Determine the [x, y] coordinate at the center of the cell enclosing the given text.  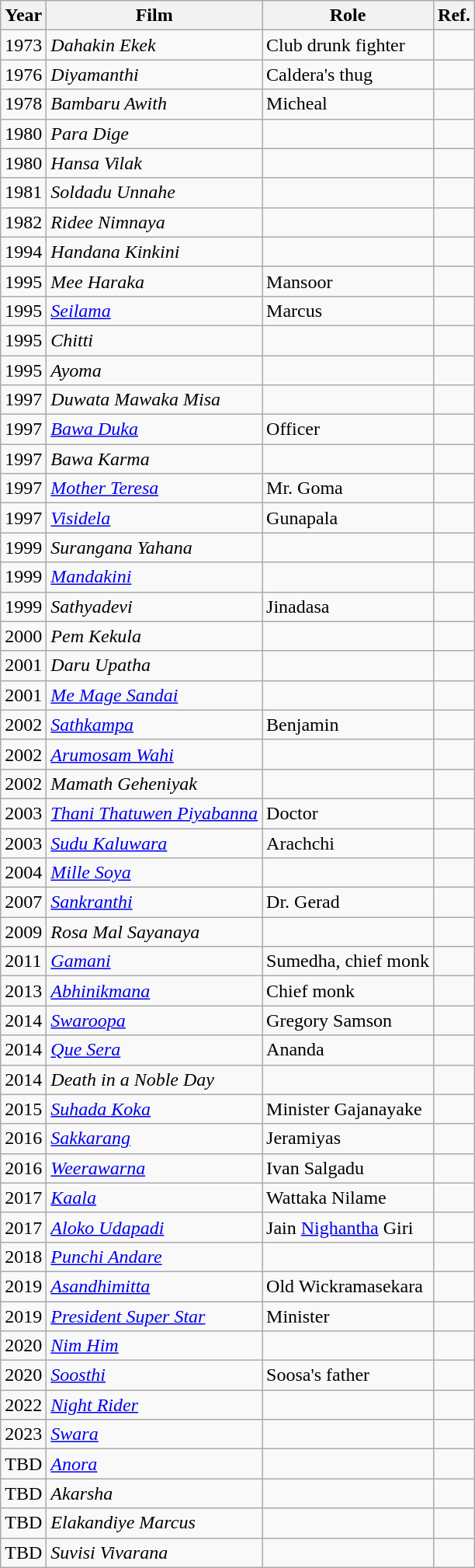
Sakkarang [154, 1139]
Ivan Salgadu [348, 1168]
President Super Star [154, 1316]
2007 [23, 902]
Mamath Geheniyak [154, 784]
Marcus [348, 311]
2011 [23, 961]
Gamani [154, 961]
2009 [23, 932]
Swara [154, 1434]
Dahakin Ekek [154, 45]
1973 [23, 45]
Soosthi [154, 1375]
Sankranthi [154, 902]
2000 [23, 636]
Caldera's thug [348, 75]
2023 [23, 1434]
1976 [23, 75]
Para Dige [154, 134]
2018 [23, 1257]
Minister Gajanayake [348, 1109]
Mansoor [348, 281]
Daru Upatha [154, 666]
Year [23, 16]
Mr. Goma [348, 488]
Nim Him [154, 1346]
Old Wickramasekara [348, 1286]
Mother Teresa [154, 488]
Ayoma [154, 370]
Weerawarna [154, 1168]
Gregory Samson [348, 1020]
Officer [348, 429]
2015 [23, 1109]
Arachchi [348, 843]
Que Sera [154, 1050]
Duwata Mawaka Misa [154, 400]
Kaala [154, 1198]
Doctor [348, 813]
Seilama [154, 311]
Thani Thatuwen Piyabanna [154, 813]
Soldadu Unnahe [154, 193]
Gunapala [348, 518]
Death in a Noble Day [154, 1080]
Elakandiye Marcus [154, 1523]
Rosa Mal Sayanaya [154, 932]
Benjamin [348, 725]
Mee Haraka [154, 281]
Sathkampa [154, 725]
Arumosam Wahi [154, 754]
Jain Nighantha Giri [348, 1227]
Anora [154, 1464]
Punchi Andare [154, 1257]
Aloko Udapadi [154, 1227]
Role [348, 16]
Minister [348, 1316]
Night Rider [154, 1405]
Suvisi Vivarana [154, 1552]
Visidela [154, 518]
Mandakini [154, 577]
Ref. [455, 16]
Club drunk fighter [348, 45]
Sumedha, chief monk [348, 961]
Chitti [154, 340]
Sudu Kaluwara [154, 843]
Diyamanthi [154, 75]
Wattaka Nilame [348, 1198]
2004 [23, 873]
2013 [23, 991]
Pem Kekula [154, 636]
Sathyadevi [154, 607]
Bambaru Awith [154, 104]
Asandhimitta [154, 1286]
Bawa Karma [154, 459]
2022 [23, 1405]
Soosa's father [348, 1375]
Film [154, 16]
1982 [23, 222]
Micheal [348, 104]
Jinadasa [348, 607]
1981 [23, 193]
Abhinikmana [154, 991]
Bawa Duka [154, 429]
Chief monk [348, 991]
Swaroopa [154, 1020]
Hansa Vilak [154, 163]
Me Mage Sandai [154, 695]
Ananda [348, 1050]
1994 [23, 252]
Handana Kinkini [154, 252]
1978 [23, 104]
Dr. Gerad [348, 902]
Surangana Yahana [154, 548]
Jeramiyas [348, 1139]
Mille Soya [154, 873]
Akarsha [154, 1493]
Ridee Nimnaya [154, 222]
Suhada Koka [154, 1109]
